Return (x, y) of the center of cell containing provided text 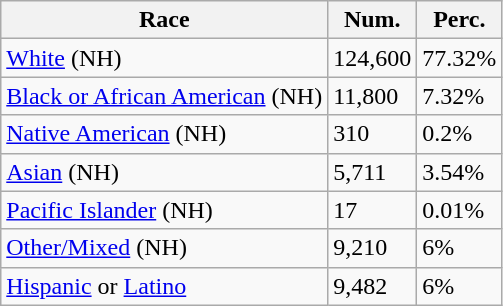
5,711 (372, 172)
124,600 (372, 58)
0.01% (460, 210)
9,482 (372, 286)
Asian (NH) (164, 172)
7.32% (460, 96)
11,800 (372, 96)
3.54% (460, 172)
Race (164, 20)
310 (372, 134)
Hispanic or Latino (164, 286)
White (NH) (164, 58)
Native American (NH) (164, 134)
Perc. (460, 20)
0.2% (460, 134)
Other/Mixed (NH) (164, 248)
Pacific Islander (NH) (164, 210)
Black or African American (NH) (164, 96)
17 (372, 210)
77.32% (460, 58)
9,210 (372, 248)
Num. (372, 20)
